For the text-containing cell, return its midpoint in (X, Y) coordinate format. 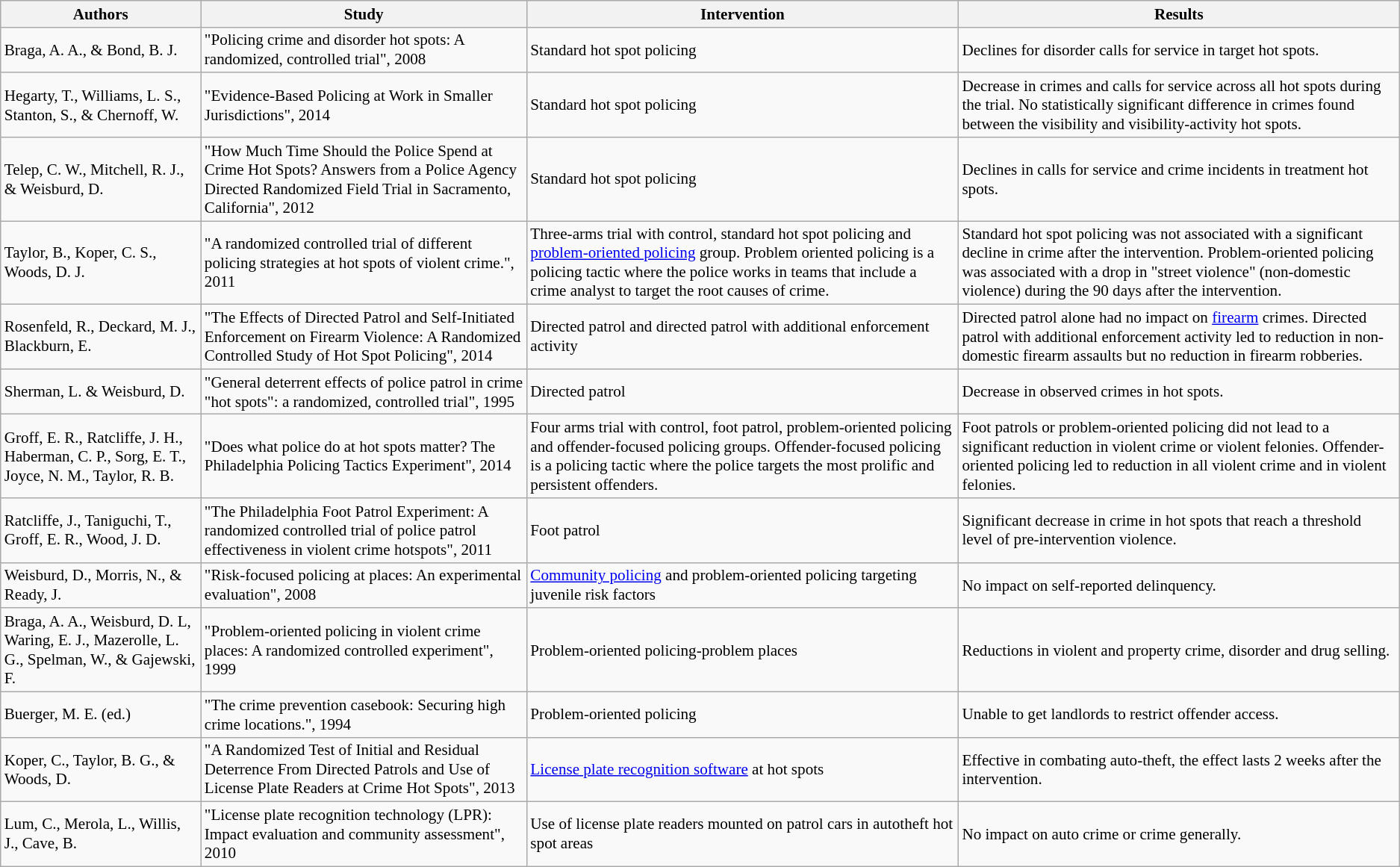
Decrease in observed crimes in hot spots. (1178, 391)
Unable to get landlords to restrict offender access. (1178, 714)
"Problem-oriented policing in violent crime places: A randomized controlled experiment", 1999 (364, 650)
Lum, C., Merola, L., Willis, J., Cave, B. (101, 834)
Braga, A. A., Weisburd, D. L, Waring, E. J., Mazerolle, L. G., Spelman, W., & Gajewski, F. (101, 650)
Problem-oriented policing-problem places (742, 650)
Weisburd, D., Morris, N., & Ready, J. (101, 585)
Declines in calls for service and crime incidents in treatment hot spots. (1178, 179)
Koper, C., Taylor, B. G., & Woods, D. (101, 769)
Hegarty, T., Williams, L. S., Stanton, S., & Chernoff, W. (101, 105)
"General deterrent effects of police patrol in crime "hot spots": a randomized, controlled trial", 1995 (364, 391)
Groff, E. R., Ratcliffe, J. H., Haberman, C. P., Sorg, E. T., Joyce, N. M., Taylor, R. B. (101, 456)
Ratcliffe, J., Taniguchi, T., Groff, E. R., Wood, J. D. (101, 530)
Telep, C. W., Mitchell, R. J., & Weisburd, D. (101, 179)
Reductions in violent and property crime, disorder and drug selling. (1178, 650)
"A randomized controlled trial of different policing strategies at hot spots of violent crime.", 2011 (364, 263)
"Policing crime and disorder hot spots: A randomized, controlled trial", 2008 (364, 49)
Sherman, L. & Weisburd, D. (101, 391)
Problem-oriented policing (742, 714)
Directed patrol (742, 391)
"The Philadelphia Foot Patrol Experiment: A randomized controlled trial of police patrol effectiveness in violent crime hotspots", 2011 (364, 530)
License plate recognition software at hot spots (742, 769)
Taylor, B., Koper, C. S., Woods, D. J. (101, 263)
Buerger, M. E. (ed.) (101, 714)
Foot patrol (742, 530)
Study (364, 13)
Significant decrease in crime in hot spots that reach a threshold level of pre-intervention violence. (1178, 530)
Declines for disorder calls for service in target hot spots. (1178, 49)
Intervention (742, 13)
Use of license plate readers mounted on patrol cars in autotheft hot spot areas (742, 834)
No impact on auto crime or crime generally. (1178, 834)
Rosenfeld, R., Deckard, M. J., Blackburn, E. (101, 337)
"A Randomized Test of Initial and Residual Deterrence From Directed Patrols and Use of License Plate Readers at Crime Hot Spots", 2013 (364, 769)
"The crime prevention casebook: Securing high crime locations.", 1994 (364, 714)
"The Effects of Directed Patrol and Self-Initiated Enforcement on Firearm Violence: A Randomized Controlled Study of Hot Spot Policing", 2014 (364, 337)
"License plate recognition technology (LPR): Impact evaluation and community assessment", 2010 (364, 834)
Authors (101, 13)
"Does what police do at hot spots matter? The Philadelphia Policing Tactics Experiment", 2014 (364, 456)
No impact on self-reported delinquency. (1178, 585)
Directed patrol and directed patrol with additional enforcement activity (742, 337)
Results (1178, 13)
Braga, A. A., & Bond, B. J. (101, 49)
"Evidence-Based Policing at Work in Smaller Jurisdictions", 2014 (364, 105)
"Risk-focused policing at places: An experimental evaluation", 2008 (364, 585)
Community policing and problem-oriented policing targeting juvenile risk factors (742, 585)
Effective in combating auto-theft, the effect lasts 2 weeks after the intervention. (1178, 769)
